Provide the (x, y) coordinate of the cell's center where the given text is located.  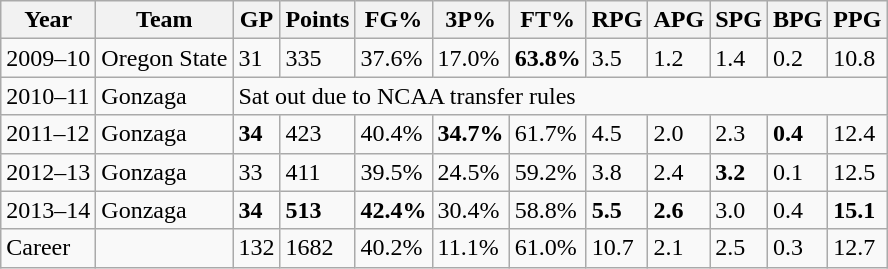
SPG (739, 20)
2.0 (679, 134)
2.4 (679, 172)
40.2% (394, 248)
15.1 (858, 210)
11.1% (470, 248)
12.5 (858, 172)
31 (256, 58)
423 (318, 134)
2.6 (679, 210)
2.3 (739, 134)
1.2 (679, 58)
3.5 (617, 58)
58.8% (548, 210)
40.4% (394, 134)
Team (164, 20)
0.3 (797, 248)
Year (48, 20)
Oregon State (164, 58)
335 (318, 58)
24.5% (470, 172)
2013–14 (48, 210)
61.0% (548, 248)
30.4% (470, 210)
132 (256, 248)
FT% (548, 20)
17.0% (470, 58)
10.8 (858, 58)
3P% (470, 20)
63.8% (548, 58)
12.7 (858, 248)
RPG (617, 20)
2011–12 (48, 134)
10.7 (617, 248)
61.7% (548, 134)
PPG (858, 20)
3.0 (739, 210)
34.7% (470, 134)
5.5 (617, 210)
2.1 (679, 248)
GP (256, 20)
37.6% (394, 58)
2.5 (739, 248)
513 (318, 210)
Sat out due to NCAA transfer rules (560, 96)
0.1 (797, 172)
4.5 (617, 134)
12.4 (858, 134)
1682 (318, 248)
411 (318, 172)
0.2 (797, 58)
2009–10 (48, 58)
2012–13 (48, 172)
59.2% (548, 172)
APG (679, 20)
FG% (394, 20)
Career (48, 248)
42.4% (394, 210)
2010–11 (48, 96)
33 (256, 172)
1.4 (739, 58)
Points (318, 20)
3.2 (739, 172)
3.8 (617, 172)
BPG (797, 20)
39.5% (394, 172)
